Find where the given text appears and provide that cell's center as (x, y) coordinate. 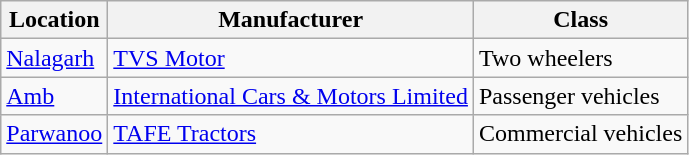
TAFE Tractors (291, 134)
Class (580, 20)
Manufacturer (291, 20)
Parwanoo (54, 134)
Amb (54, 96)
Nalagarh (54, 58)
TVS Motor (291, 58)
Two wheelers (580, 58)
Location (54, 20)
Commercial vehicles (580, 134)
International Cars & Motors Limited (291, 96)
Passenger vehicles (580, 96)
